Search for the cell housing the specified text and yield its (x, y) center coordinate. 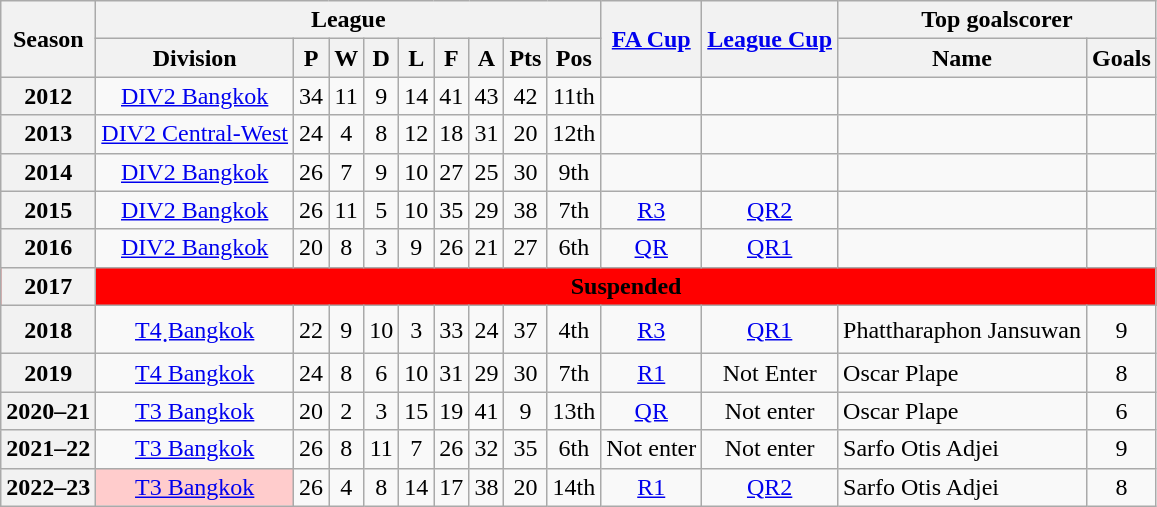
14th (574, 487)
11th (574, 96)
L (416, 58)
2012 (48, 96)
Suspended (626, 286)
2020–21 (48, 411)
T4 ฺBangkok (195, 330)
2018 (48, 330)
33 (452, 330)
4th (574, 330)
34 (312, 96)
37 (526, 330)
5 (382, 210)
12 (416, 134)
League (348, 20)
2015 (48, 210)
DIV2 Central-West (195, 134)
F (452, 58)
17 (452, 487)
21 (486, 248)
9th (574, 172)
2014 (48, 172)
FA Cup (652, 39)
2017 (48, 286)
Phattharaphon Jansuwan (962, 330)
A (486, 58)
Goals (1122, 58)
Pos (574, 58)
D (382, 58)
Top goalscorer (998, 20)
Name (962, 58)
2013 (48, 134)
19 (452, 411)
Division (195, 58)
22 (312, 330)
League Cup (770, 39)
2016 (48, 248)
2021–22 (48, 449)
25 (486, 172)
15 (416, 411)
32 (486, 449)
T4 Bangkok (195, 373)
2 (346, 411)
Pts (526, 58)
12th (574, 134)
18 (452, 134)
Not Enter (770, 373)
42 (526, 96)
Season (48, 39)
2022–23 (48, 487)
2019 (48, 373)
P (312, 58)
43 (486, 96)
W (346, 58)
13th (574, 411)
